Locate the cell with the specified text and output its (x, y) center coordinate. 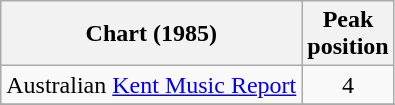
4 (348, 85)
Peakposition (348, 34)
Australian Kent Music Report (152, 85)
Chart (1985) (152, 34)
